Return the (X, Y) coordinate for the center point of the cell that contains the specified text.  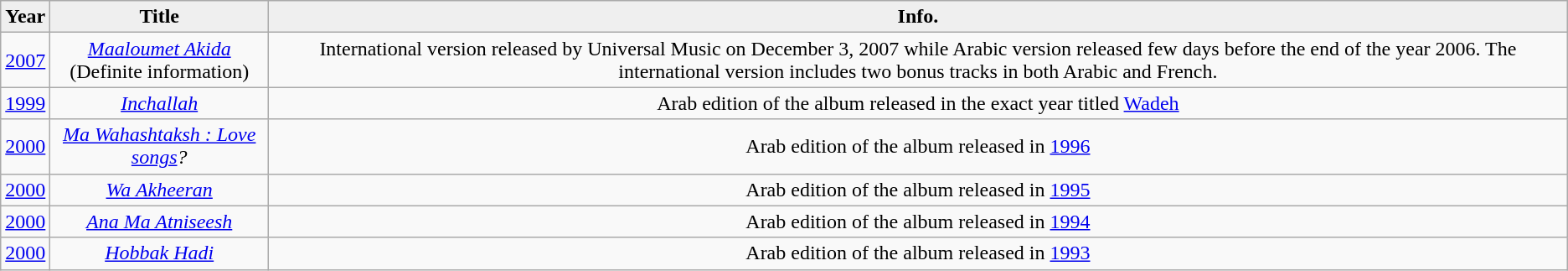
Ana Ma Atniseesh (159, 221)
Arab edition of the album released in 1993 (918, 253)
Arab edition of the album released in 1995 (918, 190)
Wa Akheeran (159, 190)
Hobbak Hadi (159, 253)
Title (159, 17)
Ma Wahashtaksh : Love songs? (159, 146)
Inchallah (159, 103)
2007 (25, 60)
1999 (25, 103)
Year (25, 17)
Maaloumet Akida(Definite information) (159, 60)
Arab edition of the album released in 1996 (918, 146)
Info. (918, 17)
Arab edition of the album released in the exact year titled Wadeh (918, 103)
Arab edition of the album released in 1994 (918, 221)
